From the cell containing the given text, extract its center point as [x, y] coordinate. 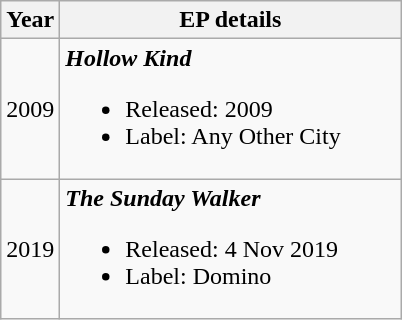
Hollow KindReleased: 2009Label: Any Other City [230, 109]
Year [30, 20]
The Sunday WalkerReleased: 4 Nov 2019Label: Domino [230, 249]
2009 [30, 109]
EP details [230, 20]
2019 [30, 249]
